Capture the cell that displays the provided text and extract its (X, Y) central coordinate. 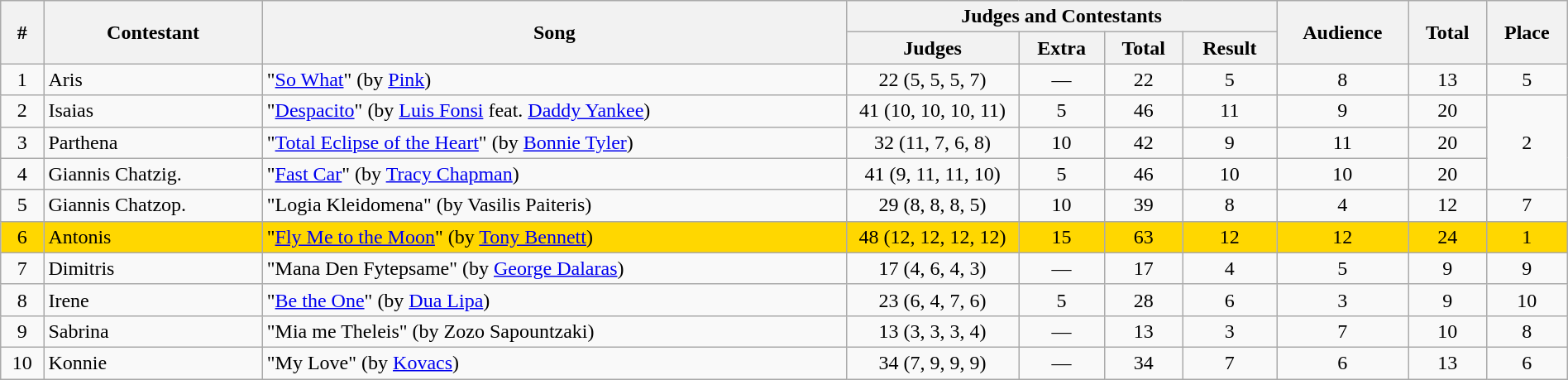
"Total Eclipse of the Heart" (by Bonnie Tyler) (554, 142)
"Logia Kleidomena" (by Vasilis Paiteris) (554, 205)
13 (3, 3, 3, 4) (932, 331)
Irene (153, 300)
23 (6, 4, 7, 6) (932, 300)
"Mia me Theleis" (by Zozo Sapountzaki) (554, 331)
41 (10, 10, 10, 11) (932, 111)
Parthena (153, 142)
63 (1143, 237)
# (22, 32)
24 (1447, 237)
Place (1527, 32)
Giannis Chatzop. (153, 205)
39 (1143, 205)
Extra (1062, 48)
Giannis Chatzig. (153, 174)
48 (12, 12, 12, 12) (932, 237)
28 (1143, 300)
"Be the One" (by Dua Lipa) (554, 300)
22 (1143, 79)
29 (8, 8, 8, 5) (932, 205)
Audience (1343, 32)
Contestant (153, 32)
"My Love" (by Kovacs) (554, 363)
Aris (153, 79)
22 (5, 5, 5, 7) (932, 79)
"Fast Car" (by Tracy Chapman) (554, 174)
15 (1062, 237)
"Fly Me to the Moon" (by Tony Bennett) (554, 237)
Isaias (153, 111)
17 (1143, 268)
"Mana Den Fytepsame" (by George Dalaras) (554, 268)
Antonis (153, 237)
"Despacito" (by Luis Fonsi feat. Daddy Yankee) (554, 111)
Sabrina (153, 331)
34 (7, 9, 9, 9) (932, 363)
Result (1230, 48)
42 (1143, 142)
34 (1143, 363)
Judges (932, 48)
41 (9, 11, 11, 10) (932, 174)
Judges and Contestants (1061, 17)
17 (4, 6, 4, 3) (932, 268)
"So What" (by Pink) (554, 79)
Dimitris (153, 268)
32 (11, 7, 6, 8) (932, 142)
Song (554, 32)
Konnie (153, 363)
